Extract the [X, Y] coordinate from the center of the cell holding the provided text.  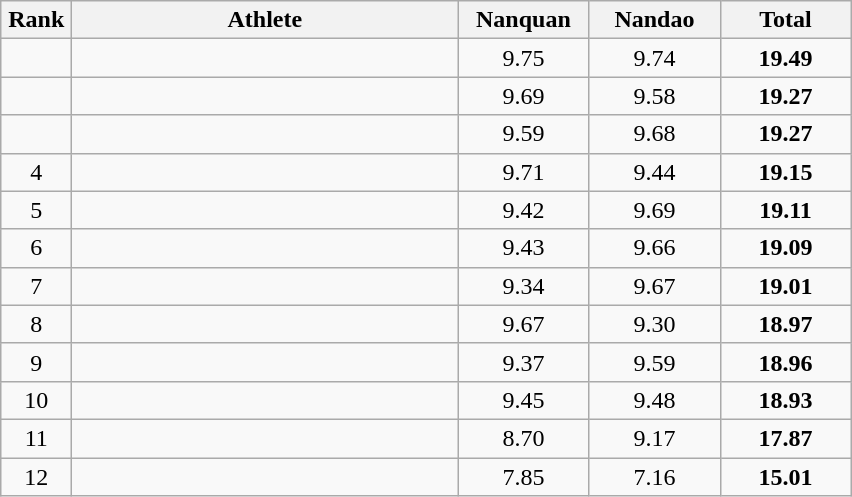
9.71 [524, 172]
9.43 [524, 248]
19.49 [786, 58]
9.34 [524, 286]
18.93 [786, 400]
9.58 [654, 96]
9.68 [654, 134]
9.45 [524, 400]
4 [36, 172]
7.16 [654, 477]
12 [36, 477]
9.42 [524, 210]
19.15 [786, 172]
9 [36, 362]
11 [36, 438]
7 [36, 286]
Total [786, 20]
9.17 [654, 438]
9.37 [524, 362]
9.30 [654, 324]
17.87 [786, 438]
15.01 [786, 477]
9.75 [524, 58]
18.97 [786, 324]
19.09 [786, 248]
8.70 [524, 438]
9.44 [654, 172]
10 [36, 400]
9.48 [654, 400]
18.96 [786, 362]
7.85 [524, 477]
9.74 [654, 58]
9.66 [654, 248]
Athlete [265, 20]
Nandao [654, 20]
19.01 [786, 286]
5 [36, 210]
Rank [36, 20]
8 [36, 324]
Nanquan [524, 20]
19.11 [786, 210]
6 [36, 248]
